Search for the cell housing the specified text and yield its [x, y] center coordinate. 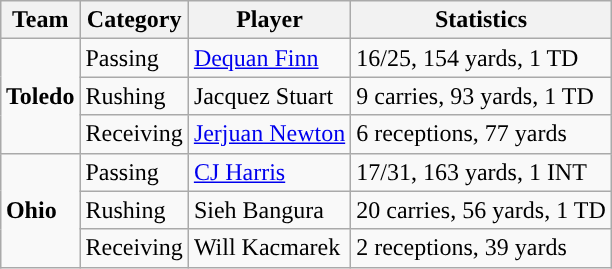
Jerjuan Newton [269, 134]
2 receptions, 39 yards [482, 248]
Team [40, 20]
Statistics [482, 20]
Category [134, 20]
Ohio [40, 210]
20 carries, 56 yards, 1 TD [482, 210]
17/31, 163 yards, 1 INT [482, 172]
16/25, 154 yards, 1 TD [482, 58]
Sieh Bangura [269, 210]
6 receptions, 77 yards [482, 134]
Jacquez Stuart [269, 96]
Toledo [40, 96]
CJ Harris [269, 172]
Player [269, 20]
9 carries, 93 yards, 1 TD [482, 96]
Dequan Finn [269, 58]
Will Kacmarek [269, 248]
